Provide the (X, Y) coordinate of the cell's center where the given text is located.  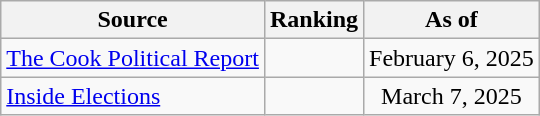
Inside Elections (133, 96)
Source (133, 20)
The Cook Political Report (133, 58)
Ranking (314, 20)
March 7, 2025 (452, 96)
February 6, 2025 (452, 58)
As of (452, 20)
